Find where the given text appears and provide that cell's center as (X, Y) coordinate. 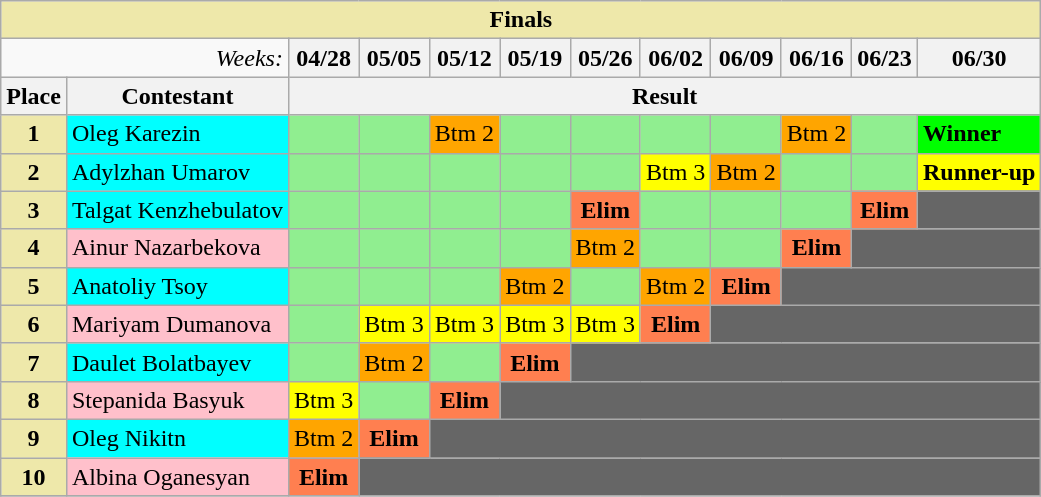
Talgat Kenzhebulatov (177, 210)
Oleg Nikitn (177, 438)
6 (34, 324)
Runner-up (979, 172)
Winner (979, 134)
3 (34, 210)
1 (34, 134)
2 (34, 172)
Oleg Karezin (177, 134)
8 (34, 400)
06/16 (816, 58)
04/28 (323, 58)
Ainur Nazarbekova (177, 248)
06/09 (746, 58)
05/26 (605, 58)
06/02 (675, 58)
9 (34, 438)
Adylzhan Umarov (177, 172)
Result (664, 96)
Mariyam Dumanova (177, 324)
Weeks: (145, 58)
06/23 (885, 58)
4 (34, 248)
5 (34, 286)
05/19 (535, 58)
Stepanida Basyuk (177, 400)
Anatoliy Tsoy (177, 286)
Daulet Bolatbayev (177, 362)
05/12 (464, 58)
Place (34, 96)
Finals (521, 20)
7 (34, 362)
05/05 (394, 58)
10 (34, 477)
Contestant (177, 96)
Albina Oganesyan (177, 477)
06/30 (979, 58)
